Locate the cell with the specified text and output its [X, Y] center coordinate. 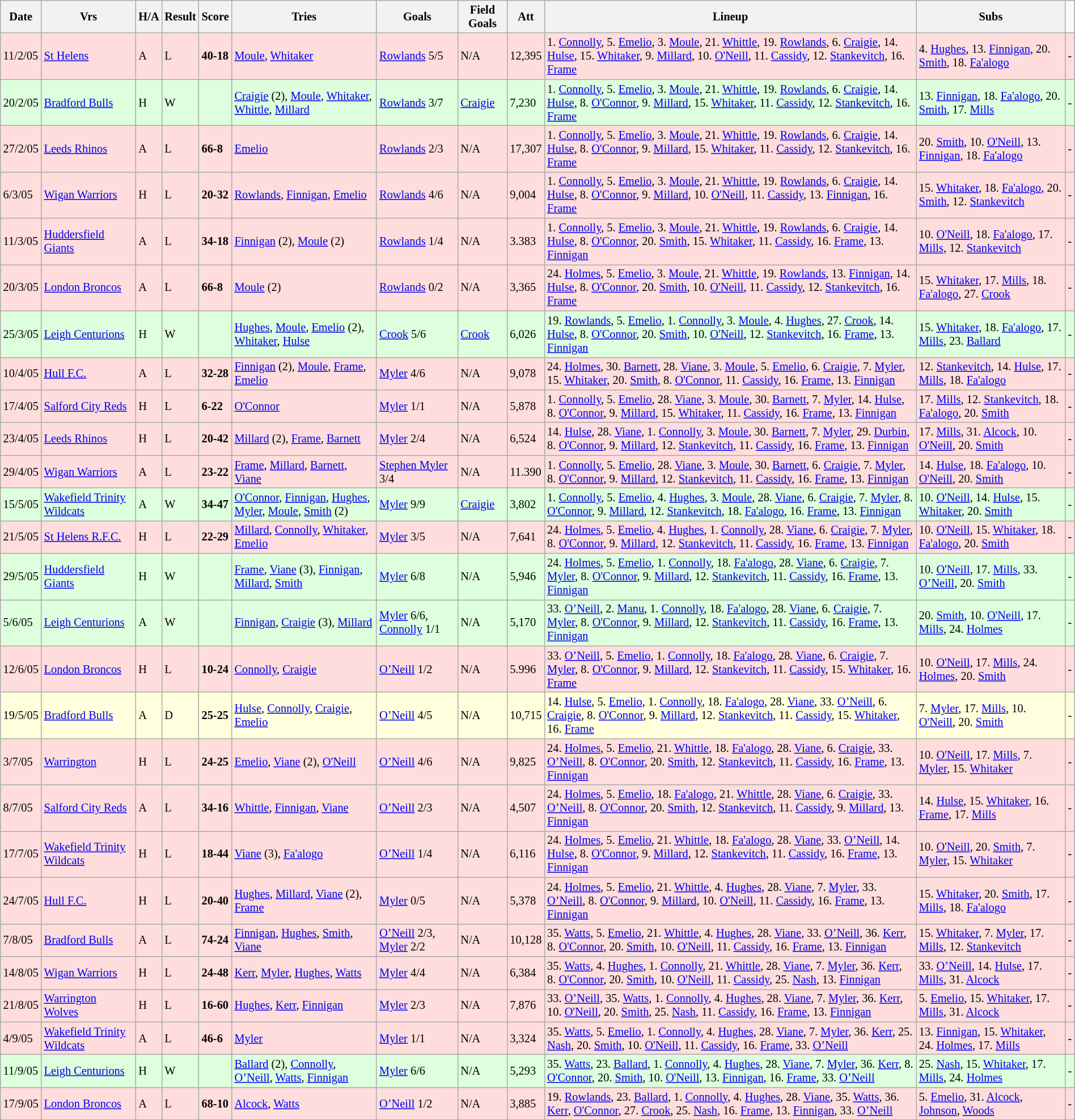
Myler 4/4 [417, 973]
33. O’Neill, 35. Watts, 1. Connolly, 4. Hughes, 28. Viane, 7. Myler, 36. Kerr, 10. O'Neill, 20. Smith, 25. Nash, 11. Cassidy, 16. Frame, 13. Finnigan [730, 1005]
12,395 [526, 56]
Connolly, Craigie [304, 669]
O’Neill 4/5 [417, 715]
10. O'Neill, 17. Mills, 7. Myler, 15. Whitaker [991, 762]
13. Finnigan, 18. Fa'alogo, 20. Smith, 17. Mills [991, 103]
17. Mills, 12. Stankevitch, 18. Fa'alogo, 20. Smith [991, 406]
Result [180, 16]
24-48 [215, 973]
Stephen Myler 3/4 [417, 472]
20-40 [215, 901]
5,946 [526, 577]
74-24 [215, 940]
17/4/05 [21, 406]
68-10 [215, 1104]
5,170 [526, 623]
6,384 [526, 973]
15. Whitaker, 20. Smith, 17. Mills, 18. Fa'alogo [991, 901]
46-6 [215, 1038]
11/3/05 [21, 242]
8/7/05 [21, 808]
21/5/05 [21, 537]
Moule (2) [304, 288]
17. Mills, 31. Alcock, 10. O'Neill, 20. Smith [991, 439]
25-25 [215, 715]
7. Myler, 17. Mills, 10. O'Neill, 20. Smith [991, 715]
11/9/05 [21, 1071]
O’Neill 4/6 [417, 762]
10,715 [526, 715]
15/5/05 [21, 504]
Subs [991, 16]
10. O'Neill, 15. Whitaker, 18. Fa'alogo, 20. Smith [991, 537]
17,307 [526, 149]
22-29 [215, 537]
24-25 [215, 762]
12. Stankevitch, 14. Hulse, 17. Mills, 18. Fa'alogo [991, 374]
7,876 [526, 1005]
5,293 [526, 1071]
3,365 [526, 288]
Finnigan (2), Moule (2) [304, 242]
Myler 9/9 [417, 504]
Millard, Connolly, Whitaker, Emelio [304, 537]
15. Whitaker, 7. Myler, 17. Mills, 12. Stankevitch [991, 940]
Rowlands 5/5 [417, 56]
O'Connor [304, 406]
19/5/05 [21, 715]
16-60 [215, 1005]
4. Hughes, 13. Finnigan, 20. Smith, 18. Fa'alogo [991, 56]
20. Smith, 10. O'Neill, 17. Mills, 24. Holmes [991, 623]
Frame, Millard, Barnett, Viane [304, 472]
10. O'Neill, 20. Smith, 7. Myler, 15. Whitaker [991, 854]
3,324 [526, 1038]
34-47 [215, 504]
Warrington [88, 762]
20. Smith, 10. O'Neill, 13. Finnigan, 18. Fa'alogo [991, 149]
Rowlands 2/3 [417, 149]
Score [215, 16]
St Helens [88, 56]
Frame, Viane (3), Finnigan, Millard, Smith [304, 577]
Hulse, Connolly, Craigie, Emelio [304, 715]
H/A [149, 16]
29/5/05 [21, 577]
6,116 [526, 854]
4/9/05 [21, 1038]
20-32 [215, 195]
7,641 [526, 537]
17/7/05 [21, 854]
Rowlands 4/6 [417, 195]
15. Whitaker, 17. Mills, 18. Fa'alogo, 27. Crook [991, 288]
Alcock, Watts [304, 1104]
Rowlands 3/7 [417, 103]
Tries [304, 16]
6,026 [526, 334]
24/7/05 [21, 901]
Millard (2), Frame, Barnett [304, 439]
3/7/05 [21, 762]
Hughes, Millard, Viane (2), Frame [304, 901]
Craigie (2), Moule, Whitaker, Whittle, Millard [304, 103]
40-18 [215, 56]
14. Hulse, 18. Fa'alogo, 10. O'Neill, 20. Smith [991, 472]
Vrs [88, 16]
Crook 5/6 [417, 334]
Lineup [730, 16]
10. O'Neill, 17. Mills, 33. O’Neill, 20. Smith [991, 577]
5. Emelio, 15. Whitaker, 17. Mills, 31. Alcock [991, 1005]
32-28 [215, 374]
Warrington Wolves [88, 1005]
Viane (3), Fa'alogo [304, 854]
17/9/05 [21, 1104]
7/8/05 [21, 940]
20-42 [215, 439]
34-16 [215, 808]
Att [526, 16]
20/2/05 [21, 103]
Emelio, Viane (2), O'Neill [304, 762]
10. O'Neill, 18. Fa'alogo, 17. Mills, 12. Stankevitch [991, 242]
5,878 [526, 406]
Myler 2/4 [417, 439]
3.383 [526, 242]
25/3/05 [21, 334]
5. Emelio, 31. Alcock, Johnson, Woods [991, 1104]
O’Neill 2/3, Myler 2/2 [417, 940]
9,078 [526, 374]
Rowlands 0/2 [417, 288]
Myler 4/6 [417, 374]
11/2/05 [21, 56]
Date [21, 16]
15. Whitaker, 18. Fa'alogo, 20. Smith, 12. Stankevitch [991, 195]
11.390 [526, 472]
Moule, Whitaker [304, 56]
6/3/05 [21, 195]
7,230 [526, 103]
14/8/05 [21, 973]
Ballard (2), Connolly, O’Neill, Watts, Finnigan [304, 1071]
10. O'Neill, 17. Mills, 24. Holmes, 20. Smith [991, 669]
Finnigan (2), Moule, Frame, Emelio [304, 374]
Myler 6/8 [417, 577]
27/2/05 [21, 149]
Rowlands 1/4 [417, 242]
Finnigan, Craigie (3), Millard [304, 623]
Hughes, Kerr, Finnigan [304, 1005]
9,825 [526, 762]
4,507 [526, 808]
Goals [417, 16]
9,004 [526, 195]
St Helens R.F.C. [88, 537]
10/4/05 [21, 374]
Crook [482, 334]
34-18 [215, 242]
20/3/05 [21, 288]
10-24 [215, 669]
Myler [304, 1038]
Kerr, Myler, Hughes, Watts [304, 973]
O'Connor, Finnigan, Hughes, Myler, Moule, Smith (2) [304, 504]
3,885 [526, 1104]
14. Hulse, 15. Whitaker, 16. Frame, 17. Mills [991, 808]
33. O’Neill, 14. Hulse, 17. Mills, 31. Alcock [991, 973]
O’Neill 1/4 [417, 854]
Whittle, Finnigan, Viane [304, 808]
D [180, 715]
Myler 2/3 [417, 1005]
6,524 [526, 439]
25. Nash, 15. Whitaker, 17. Mills, 24. Holmes [991, 1071]
O’Neill 2/3 [417, 808]
23-22 [215, 472]
Myler 0/5 [417, 901]
5.996 [526, 669]
Myler 6/6 [417, 1071]
6-22 [215, 406]
15. Whitaker, 18. Fa'alogo, 17. Mills, 23. Ballard [991, 334]
21/8/05 [21, 1005]
Myler 3/5 [417, 537]
3,802 [526, 504]
5/6/05 [21, 623]
13. Finnigan, 15. Whitaker, 24. Holmes, 17. Mills [991, 1038]
Field Goals [482, 16]
10. O'Neill, 14. Hulse, 15. Whitaker, 20. Smith [991, 504]
Rowlands, Finnigan, Emelio [304, 195]
18-44 [215, 854]
29/4/05 [21, 472]
23/4/05 [21, 439]
Emelio [304, 149]
35. Watts, 5. Emelio, 1. Connolly, 4. Hughes, 28. Viane, 7. Myler, 36. Kerr, 25. Nash, 20. Smith, 10. O'Neill, 11. Cassidy, 16. Frame, 33. O’Neill [730, 1038]
12/6/05 [21, 669]
5,378 [526, 901]
Myler 6/6, Connolly 1/1 [417, 623]
Finnigan, Hughes, Smith, Viane [304, 940]
Hughes, Moule, Emelio (2), Whitaker, Hulse [304, 334]
10,128 [526, 940]
